Detect which cell encompasses the target text, then output its [x, y] center coordinate. 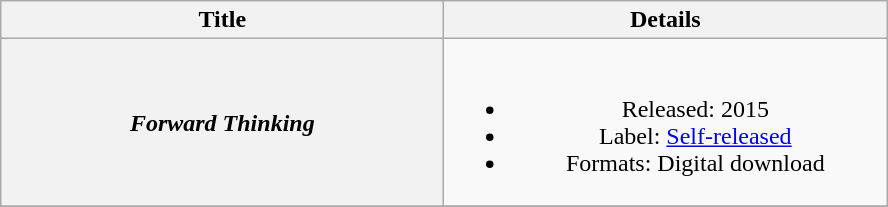
Released: 2015 Label: Self-releasedFormats: Digital download [666, 122]
Details [666, 20]
Title [222, 20]
Forward Thinking [222, 122]
